Find where the given text appears and provide that cell's center as (x, y) coordinate. 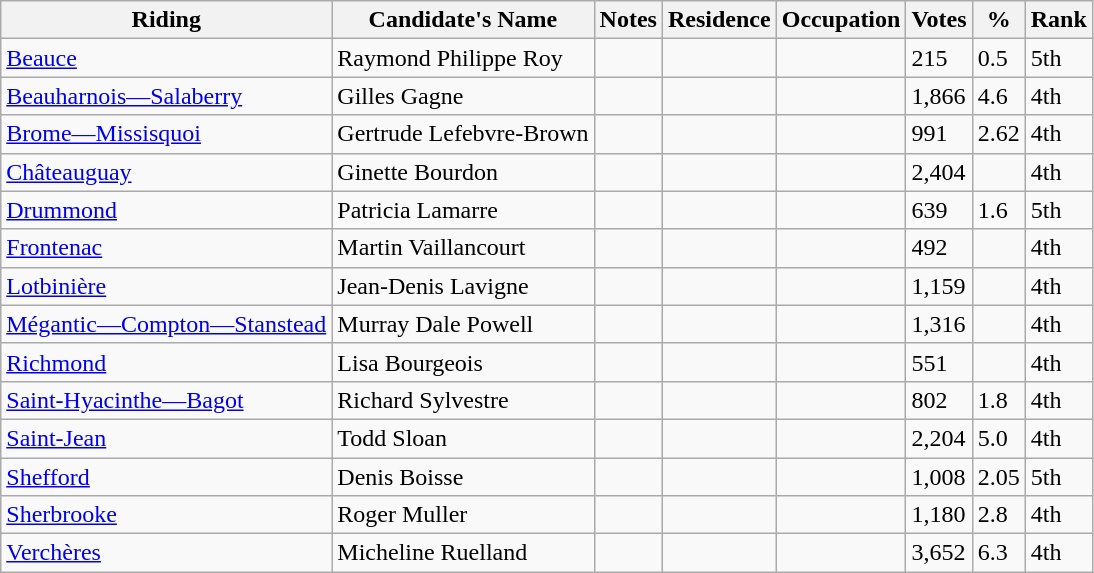
Beauharnois—Salaberry (166, 96)
Shefford (166, 477)
1.6 (998, 210)
Roger Muller (463, 515)
Notes (628, 20)
Rank (1058, 20)
Richard Sylvestre (463, 400)
1,180 (939, 515)
Richmond (166, 362)
Frontenac (166, 248)
2,404 (939, 172)
2.8 (998, 515)
1,866 (939, 96)
1.8 (998, 400)
Votes (939, 20)
1,159 (939, 286)
Jean-Denis Lavigne (463, 286)
Drummond (166, 210)
Residence (719, 20)
492 (939, 248)
Occupation (841, 20)
Mégantic—Compton—Stanstead (166, 324)
4.6 (998, 96)
1,316 (939, 324)
0.5 (998, 58)
2.05 (998, 477)
639 (939, 210)
3,652 (939, 553)
% (998, 20)
Denis Boisse (463, 477)
Martin Vaillancourt (463, 248)
551 (939, 362)
Riding (166, 20)
Gilles Gagne (463, 96)
802 (939, 400)
215 (939, 58)
Saint-Hyacinthe—Bagot (166, 400)
Todd Sloan (463, 438)
1,008 (939, 477)
Brome—Missisquoi (166, 134)
2,204 (939, 438)
5.0 (998, 438)
Candidate's Name (463, 20)
Lisa Bourgeois (463, 362)
Ginette Bourdon (463, 172)
Micheline Ruelland (463, 553)
Lotbinière (166, 286)
6.3 (998, 553)
Châteauguay (166, 172)
Beauce (166, 58)
Gertrude Lefebvre-Brown (463, 134)
991 (939, 134)
Sherbrooke (166, 515)
Murray Dale Powell (463, 324)
Raymond Philippe Roy (463, 58)
Saint-Jean (166, 438)
Verchères (166, 553)
Patricia Lamarre (463, 210)
2.62 (998, 134)
